Capture the cell that displays the provided text and extract its (x, y) central coordinate. 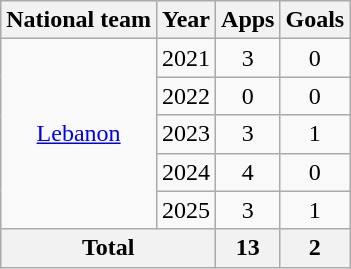
National team (79, 20)
Goals (315, 20)
2024 (186, 172)
2022 (186, 96)
2023 (186, 134)
2 (315, 248)
Year (186, 20)
Apps (248, 20)
2025 (186, 210)
4 (248, 172)
Total (108, 248)
2021 (186, 58)
Lebanon (79, 134)
13 (248, 248)
